From the cell containing the given text, extract its center point as [X, Y] coordinate. 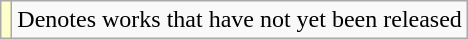
Denotes works that have not yet been released [240, 20]
